Locate the cell with the specified text and output its (x, y) center coordinate. 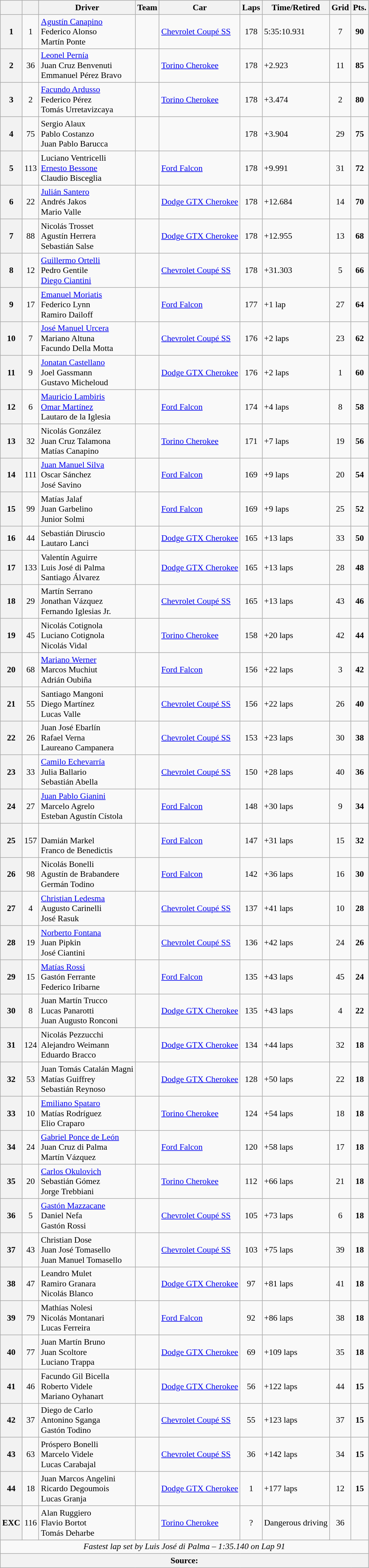
134 (251, 1045)
Juan Tomás Catalán Magni Matías Guiffrey Sebastián Reynoso (87, 1079)
64 (360, 305)
Sergio Alaux Pablo Costanzo Juan Pablo Barucca (87, 134)
+7 laps (296, 441)
+50 laps (296, 1079)
147 (251, 841)
Alan Ruggiero Flavio Bortot Tomás Deharbe (87, 1523)
62 (360, 339)
70 (360, 202)
69 (251, 1353)
48 (360, 567)
97 (251, 1284)
+2.923 (296, 65)
5:35:10.931 (296, 32)
99 (31, 510)
Norberto Fontana Juan Pipkin José Ciantini (87, 943)
+123 laps (296, 1420)
128 (251, 1079)
+12.955 (296, 236)
Agustín Canapino Federico Alonso Martín Ponte (87, 32)
Martín Serrano Jonathan Vázquez Fernando Iglesias Jr. (87, 602)
112 (251, 1182)
+109 laps (296, 1353)
Matías Rossi Gastón Ferrante Federico Iribarne (87, 977)
52 (360, 510)
Santiago Mangoni Diego Martínez Lucas Valle (87, 704)
137 (251, 909)
Guillermo Ortelli Pedro Gentile Diego Ciantini (87, 270)
133 (31, 567)
Diego de Carlo Antonino Sganga Gastón Todino (87, 1420)
Fastest lap set by Luis José di Palma – 1:35.140 on Lap 91 (184, 1547)
+3.474 (296, 100)
Juan José Ebarlín Rafael Verna Laureano Campanera (87, 738)
+20 laps (296, 636)
Matías Jalaf Juan Garbelino Junior Solmi (87, 510)
+28 laps (296, 772)
+9.991 (296, 168)
+122 laps (296, 1386)
+41 laps (296, 909)
Pts. (360, 7)
77 (31, 1353)
+42 laps (296, 943)
Car (200, 7)
Emiliano Spataro Matías Rodríguez Elio Craparo (87, 1113)
79 (31, 1318)
85 (360, 65)
+142 laps (296, 1455)
+44 laps (296, 1045)
153 (251, 738)
Emanuel Moriatis Federico Lynn Ramiro Dailoff (87, 305)
? (251, 1523)
Laps (251, 7)
Nicolás Trosset Agustín Herrera Sebastián Salse (87, 236)
Valentín Aguirre Luis José di Palma Santiago Álvarez (87, 567)
113 (31, 168)
Mathías Nolesi Nicolás Montanari Lucas Ferreira (87, 1318)
174 (251, 407)
148 (251, 807)
+58 laps (296, 1148)
+81 laps (296, 1284)
50 (360, 538)
80 (360, 100)
+3.904 (296, 134)
Mauricio Lambiris Omar Martínez Lautaro de la Iglesia (87, 407)
Nicolás Bonelli Agustín de Brabandere Germán Todino (87, 874)
103 (251, 1250)
158 (251, 636)
Nicolás Cotignola Luciano Cotignola Nicolás Vidal (87, 636)
+12.684 (296, 202)
Team (147, 7)
Grid (341, 7)
53 (31, 1079)
72 (360, 168)
177 (251, 305)
+31.303 (296, 270)
EXC (11, 1523)
60 (360, 373)
47 (31, 1284)
+177 laps (296, 1489)
+31 laps (296, 841)
105 (251, 1215)
+23 laps (296, 738)
111 (31, 475)
90 (360, 32)
Dangerous driving (296, 1523)
63 (31, 1455)
171 (251, 441)
54 (360, 475)
150 (251, 772)
Camilo Echevarría Julia Ballario Sebastián Abella (87, 772)
Julián Santero Andrés Jakos Mario Valle (87, 202)
Facundo Ardusso Federico Pérez Tomás Urretavizcaya (87, 100)
+54 laps (296, 1113)
88 (31, 236)
+1 lap (296, 305)
Leandro Mulet Ramiro Granara Nicolás Blanco (87, 1284)
+66 laps (296, 1182)
Damián Markel Franco de Benedictis (87, 841)
+75 laps (296, 1250)
92 (251, 1318)
+86 laps (296, 1318)
136 (251, 943)
142 (251, 874)
58 (360, 407)
+73 laps (296, 1215)
Leonel Pernía Juan Cruz Benvenuti Emmanuel Pérez Bravo (87, 65)
Juan Martín Trucco Lucas Panarotti Juan Augusto Ronconi (87, 1011)
Próspero Bonelli Marcelo Videle Lucas Carabajal (87, 1455)
José Manuel Urcera Mariano Altuna Facundo Della Motta (87, 339)
157 (31, 841)
Driver (87, 7)
98 (31, 874)
Juan Marcos Angelini Ricardo Degoumois Lucas Granja (87, 1489)
Sebastián Diruscio Lautaro Lanci (87, 538)
Source: (184, 1561)
Juan Pablo Gianini Marcelo Agrelo Esteban Agustín Cístola (87, 807)
Gabriel Ponce de León Juan Cruz di Palma Martín Vázquez (87, 1148)
116 (31, 1523)
Christian Ledesma Augusto Carinelli José Rasuk (87, 909)
120 (251, 1148)
Jonatan Castellano Joel Gassmann Gustavo Micheloud (87, 373)
Juan Manuel Silva Oscar Sánchez José Savino (87, 475)
Gastón Mazzacane Daniel Nefa Gastón Rossi (87, 1215)
+36 laps (296, 874)
Mariano Werner Marcos Muchiut Adrián Oubiña (87, 670)
Christian Dose Juan José Tomasello Juan Manuel Tomasello (87, 1250)
66 (360, 270)
Carlos Okulovich Sebastián Gómez Jorge Trebbiani (87, 1182)
Luciano Ventricelli Ernesto Bessone Claudio Bisceglia (87, 168)
Time/Retired (296, 7)
+4 laps (296, 407)
+30 laps (296, 807)
Nicolás Pezzucchi Alejandro Weimann Eduardo Bracco (87, 1045)
Juan Martín Bruno Juan Scoltore Luciano Trappa (87, 1353)
Facundo Gil Bicella Roberto Videle Mariano Oyhanart (87, 1386)
Nicolás González Juan Cruz Talamona Matías Canapino (87, 441)
